Output the [x, y] coordinate of the center of the cell containing the given text.  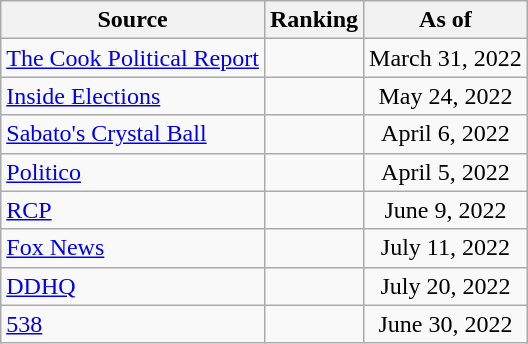
DDHQ [133, 286]
July 20, 2022 [446, 286]
538 [133, 324]
March 31, 2022 [446, 58]
Politico [133, 172]
Source [133, 20]
April 5, 2022 [446, 172]
Inside Elections [133, 96]
Ranking [314, 20]
The Cook Political Report [133, 58]
May 24, 2022 [446, 96]
July 11, 2022 [446, 248]
Fox News [133, 248]
As of [446, 20]
RCP [133, 210]
April 6, 2022 [446, 134]
June 30, 2022 [446, 324]
Sabato's Crystal Ball [133, 134]
June 9, 2022 [446, 210]
